Pinpoint the cell where the given text exists, returning its [X, Y] midpoint coordinate. 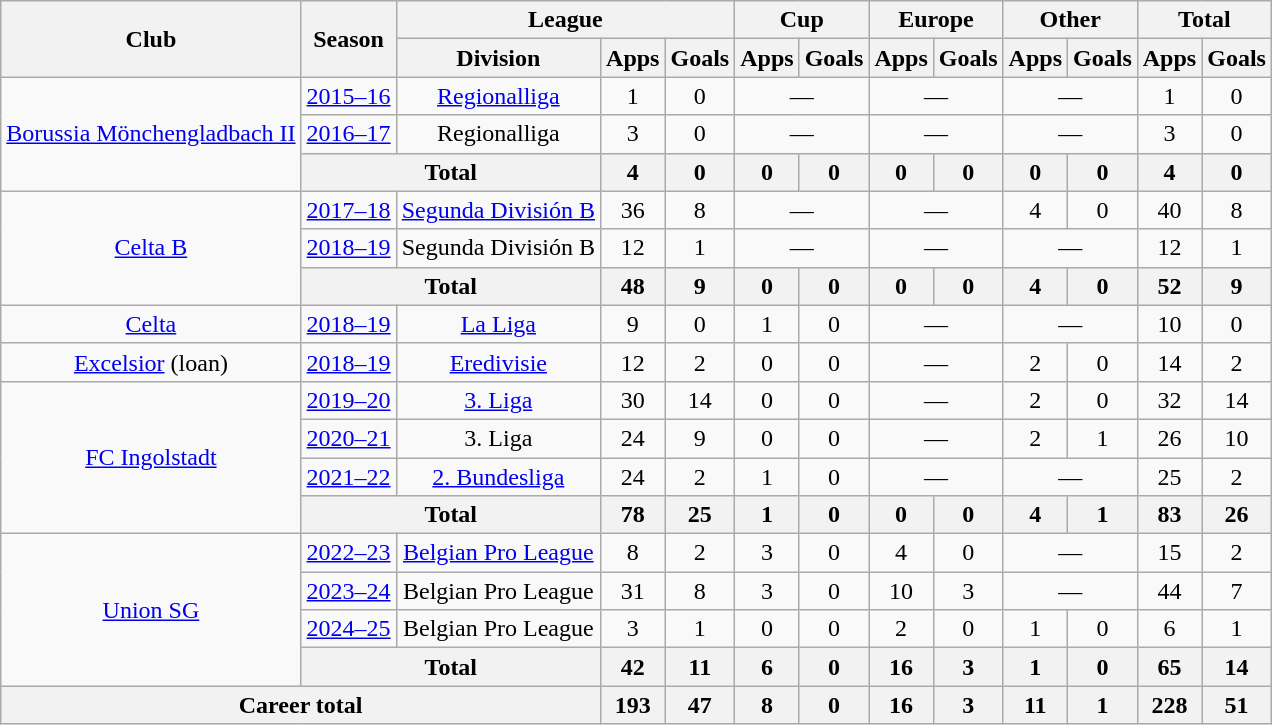
228 [1169, 705]
FC Ingolstadt [151, 457]
2024–25 [348, 629]
48 [633, 286]
36 [633, 210]
32 [1169, 400]
Club [151, 39]
Other [1070, 20]
Borussia Mönchengladbach II [151, 134]
2019–20 [348, 400]
Celta B [151, 248]
Season [348, 39]
78 [633, 515]
La Liga [498, 324]
193 [633, 705]
65 [1169, 667]
League [566, 20]
Celta [151, 324]
Excelsior (loan) [151, 362]
40 [1169, 210]
51 [1237, 705]
52 [1169, 286]
Europe [936, 20]
2015–16 [348, 96]
30 [633, 400]
83 [1169, 515]
7 [1237, 591]
Division [498, 58]
44 [1169, 591]
2020–21 [348, 438]
Career total [301, 705]
2. Bundesliga [498, 477]
47 [700, 705]
2017–18 [348, 210]
Eredivisie [498, 362]
2016–17 [348, 134]
2022–23 [348, 553]
Union SG [151, 610]
15 [1169, 553]
2021–22 [348, 477]
31 [633, 591]
Cup [802, 20]
42 [633, 667]
2023–24 [348, 591]
